Identify which cell holds the provided text, then report its (X, Y) central coordinate. 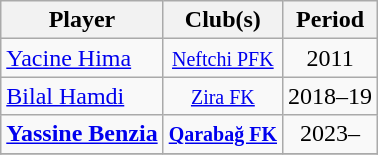
2018–19 (330, 96)
Club(s) (222, 20)
2023– (330, 134)
Period (330, 20)
Qarabağ FK (222, 134)
Player (82, 20)
Yacine Hima (82, 58)
Zira FK (222, 96)
Neftchi PFK (222, 58)
Bilal Hamdi (82, 96)
Yassine Benzia (82, 134)
2011 (330, 58)
